Locate the cell with the specified text and output its [X, Y] center coordinate. 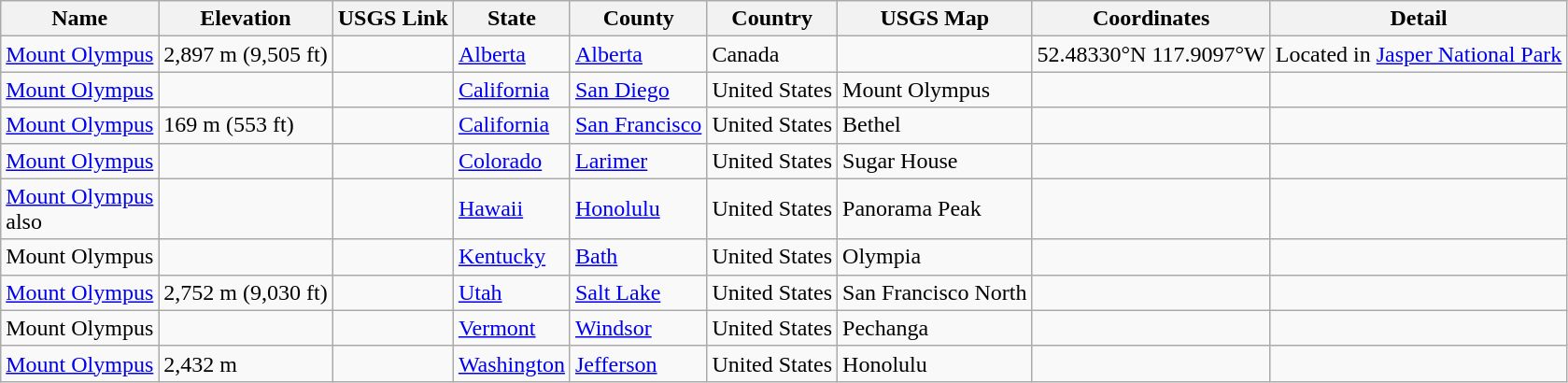
Hawaii [512, 209]
2,897 m (9,505 ft) [246, 54]
County [638, 19]
Country [772, 19]
San Francisco North [935, 292]
San Diego [638, 90]
Vermont [512, 328]
169 m (553 ft) [246, 125]
San Francisco [638, 125]
USGS Map [935, 19]
Olympia [935, 257]
Sugar House [935, 161]
Larimer [638, 161]
Windsor [638, 328]
Colorado [512, 161]
2,752 m (9,030 ft) [246, 292]
Jefferson [638, 363]
Bath [638, 257]
State [512, 19]
2,432 m [246, 363]
Located in Jasper National Park [1419, 54]
Name [80, 19]
Kentucky [512, 257]
Mount Olympus also [80, 209]
Bethel [935, 125]
52.48330°N 117.9097°W [1151, 54]
Utah [512, 292]
USGS Link [392, 19]
Detail [1419, 19]
Elevation [246, 19]
Pechanga [935, 328]
Panorama Peak [935, 209]
Washington [512, 363]
Canada [772, 54]
Coordinates [1151, 19]
Salt Lake [638, 292]
